For the text-containing cell, return its midpoint in [X, Y] coordinate format. 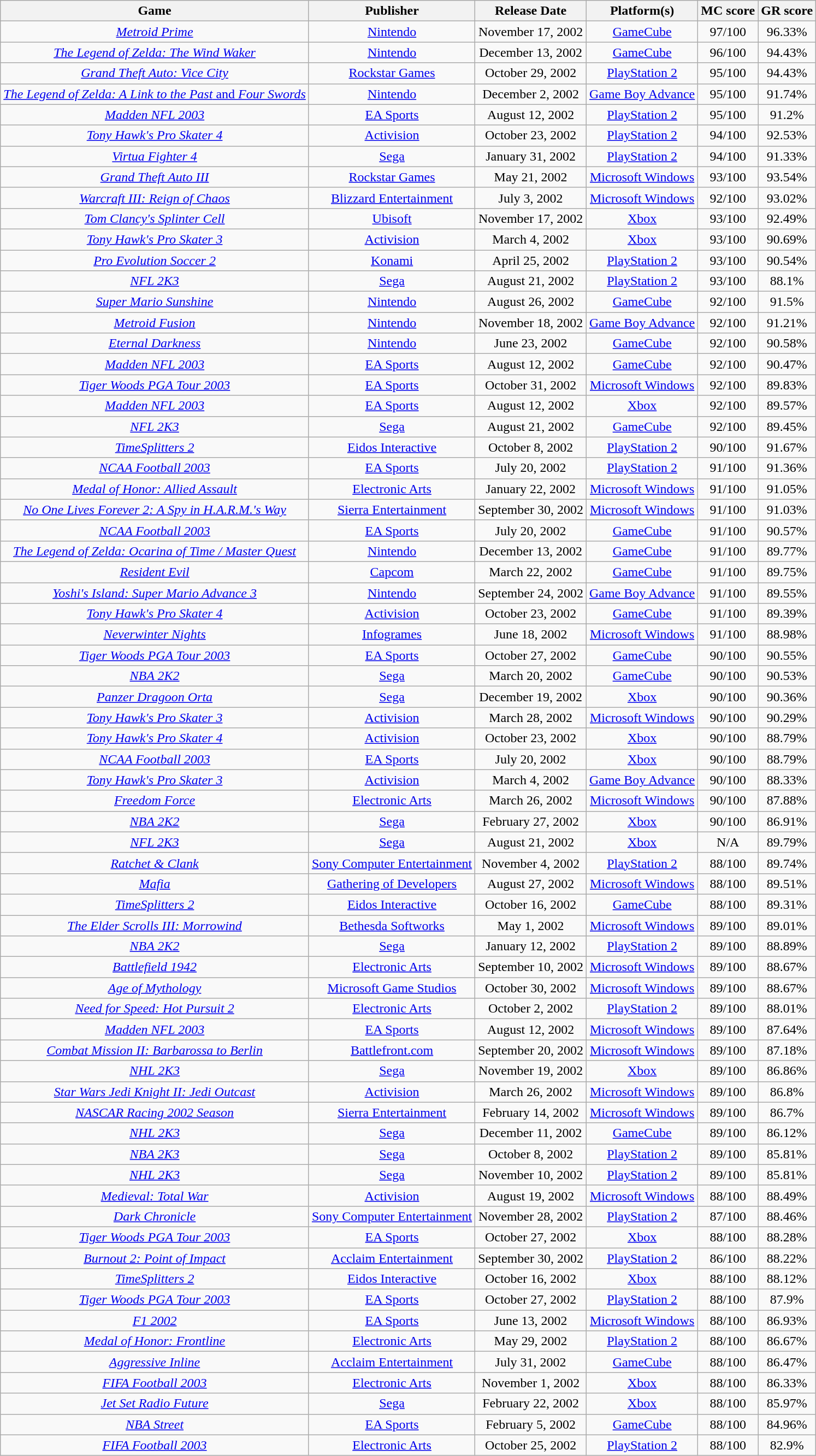
Metroid Fusion [155, 323]
August 19, 2002 [531, 1195]
February 27, 2002 [531, 821]
Battlefield 1942 [155, 967]
Yoshi's Island: Super Mario Advance 3 [155, 593]
October 25, 2002 [531, 1445]
July 31, 2002 [531, 1362]
November 18, 2002 [531, 323]
88.46% [787, 1216]
Panzer Dragoon Orta [155, 697]
Capcom [392, 572]
89.77% [787, 551]
97/100 [728, 32]
Gathering of Developers [392, 884]
89.45% [787, 427]
Resident Evil [155, 572]
84.96% [787, 1424]
October 2, 2002 [531, 1009]
August 27, 2002 [531, 884]
90.55% [787, 655]
91.03% [787, 510]
May 1, 2002 [531, 926]
91.33% [787, 156]
September 24, 2002 [531, 593]
88.49% [787, 1195]
Pro Evolution Soccer 2 [155, 261]
NBA 2K3 [155, 1154]
90.69% [787, 239]
87.9% [787, 1300]
February 5, 2002 [531, 1424]
Dark Chronicle [155, 1216]
December 11, 2002 [531, 1133]
Burnout 2: Point of Impact [155, 1258]
91.5% [787, 302]
Super Mario Sunshine [155, 302]
89.31% [787, 904]
November 1, 2002 [531, 1383]
88.1% [787, 281]
90.58% [787, 344]
Release Date [531, 11]
93.54% [787, 177]
86.91% [787, 821]
Age of Mythology [155, 988]
N/A [728, 842]
96.33% [787, 32]
January 31, 2002 [531, 156]
Aggressive Inline [155, 1362]
F1 2002 [155, 1321]
89.83% [787, 385]
February 14, 2002 [531, 1112]
Jet Set Radio Future [155, 1404]
The Legend of Zelda: The Wind Waker [155, 52]
88.01% [787, 1009]
MC score [728, 11]
Metroid Prime [155, 32]
90.29% [787, 718]
November 19, 2002 [531, 1071]
Virtua Fighter 4 [155, 156]
March 22, 2002 [531, 572]
October 29, 2002 [531, 73]
90.54% [787, 261]
86.67% [787, 1341]
85.97% [787, 1404]
November 10, 2002 [531, 1175]
88.89% [787, 946]
90.47% [787, 364]
86.86% [787, 1071]
Blizzard Entertainment [392, 198]
January 12, 2002 [531, 946]
86.33% [787, 1383]
87.88% [787, 801]
Ubisoft [392, 218]
June 23, 2002 [531, 344]
86.47% [787, 1362]
Freedom Force [155, 801]
November 4, 2002 [531, 863]
October 31, 2002 [531, 385]
Medieval: Total War [155, 1195]
June 13, 2002 [531, 1321]
NASCAR Racing 2002 Season [155, 1112]
December 19, 2002 [531, 697]
Publisher [392, 11]
90.36% [787, 697]
89.01% [787, 926]
Infogrames [392, 635]
Tom Clancy's Splinter Cell [155, 218]
91.21% [787, 323]
91.74% [787, 94]
91.05% [787, 489]
Battlefront.com [392, 1050]
Eternal Darkness [155, 344]
April 25, 2002 [531, 261]
November 28, 2002 [531, 1216]
Game [155, 11]
86/100 [728, 1258]
86.93% [787, 1321]
The Legend of Zelda: A Link to the Past and Four Swords [155, 94]
May 21, 2002 [531, 177]
Star Wars Jedi Knight II: Jedi Outcast [155, 1092]
July 3, 2002 [531, 198]
91.67% [787, 447]
Warcraft III: Reign of Chaos [155, 198]
May 29, 2002 [531, 1341]
91.2% [787, 115]
June 18, 2002 [531, 635]
89.39% [787, 614]
93.02% [787, 198]
No One Lives Forever 2: A Spy in H.A.R.M.'s Way [155, 510]
96/100 [728, 52]
82.9% [787, 1445]
Bethesda Softworks [392, 926]
Konami [392, 261]
Neverwinter Nights [155, 635]
92.49% [787, 218]
Medal of Honor: Allied Assault [155, 489]
Medal of Honor: Frontline [155, 1341]
91.36% [787, 468]
89.74% [787, 863]
89.79% [787, 842]
NBA Street [155, 1424]
86.7% [787, 1112]
August 26, 2002 [531, 302]
89.51% [787, 884]
October 30, 2002 [531, 988]
88.12% [787, 1279]
Grand Theft Auto: Vice City [155, 73]
GR score [787, 11]
Microsoft Game Studios [392, 988]
February 22, 2002 [531, 1404]
Platform(s) [642, 11]
March 28, 2002 [531, 718]
88.22% [787, 1258]
89.75% [787, 572]
Ratchet & Clank [155, 863]
88.98% [787, 635]
88.33% [787, 780]
87.18% [787, 1050]
March 20, 2002 [531, 676]
September 20, 2002 [531, 1050]
Grand Theft Auto III [155, 177]
Combat Mission II: Barbarossa to Berlin [155, 1050]
90.57% [787, 530]
Mafia [155, 884]
87.64% [787, 1029]
92.53% [787, 135]
88.28% [787, 1237]
Need for Speed: Hot Pursuit 2 [155, 1009]
86.8% [787, 1092]
September 10, 2002 [531, 967]
87/100 [728, 1216]
January 22, 2002 [531, 489]
90.53% [787, 676]
The Legend of Zelda: Ocarina of Time / Master Quest [155, 551]
86.12% [787, 1133]
The Elder Scrolls III: Morrowind [155, 926]
December 2, 2002 [531, 94]
89.57% [787, 406]
89.55% [787, 593]
